Pinpoint the cell where the given text exists, returning its (x, y) midpoint coordinate. 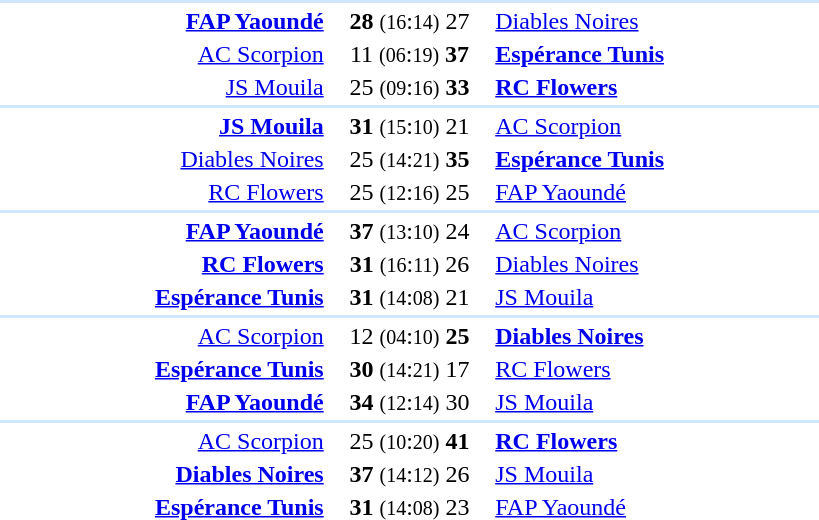
25 (14:21) 35 (410, 159)
37 (14:12) 26 (410, 474)
31 (14:08) 21 (410, 297)
31 (16:11) 26 (410, 264)
30 (14:21) 17 (410, 369)
34 (12:14) 30 (410, 402)
25 (12:16) 25 (410, 192)
25 (10:20) 41 (410, 441)
31 (15:10) 21 (410, 126)
11 (06:19) 37 (410, 54)
28 (16:14) 27 (410, 21)
12 (04:10) 25 (410, 336)
25 (09:16) 33 (410, 87)
37 (13:10) 24 (410, 231)
